Determine the (X, Y) coordinate at the center of the cell enclosing the given text.  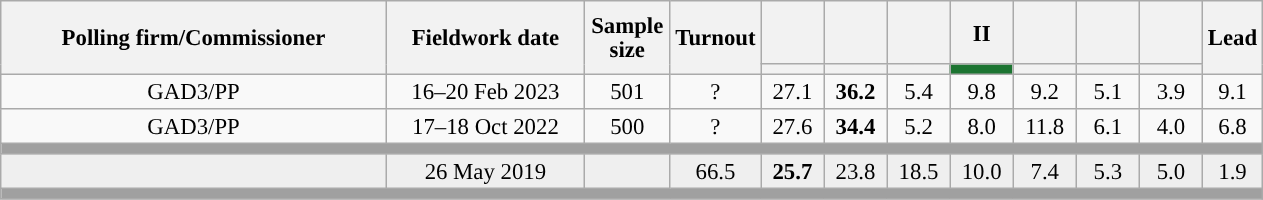
II (982, 32)
36.2 (856, 92)
6.1 (1108, 126)
5.4 (918, 92)
26 May 2019 (485, 172)
66.5 (716, 172)
5.0 (1170, 172)
7.4 (1044, 172)
9.1 (1232, 92)
9.8 (982, 92)
Polling firm/Commissioner (194, 38)
5.3 (1108, 172)
8.0 (982, 126)
5.1 (1108, 92)
16–20 Feb 2023 (485, 92)
27.1 (792, 92)
27.6 (792, 126)
500 (627, 126)
Turnout (716, 38)
Fieldwork date (485, 38)
Sample size (627, 38)
501 (627, 92)
18.5 (918, 172)
34.4 (856, 126)
1.9 (1232, 172)
23.8 (856, 172)
4.0 (1170, 126)
9.2 (1044, 92)
6.8 (1232, 126)
3.9 (1170, 92)
17–18 Oct 2022 (485, 126)
11.8 (1044, 126)
10.0 (982, 172)
5.2 (918, 126)
25.7 (792, 172)
Lead (1232, 38)
